Extract the (X, Y) coordinate from the center of the cell holding the provided text.  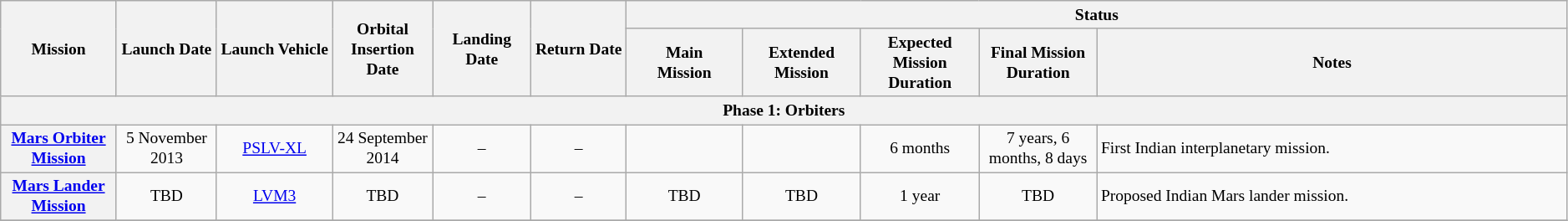
Mars Lander Mission (58, 196)
Mission (58, 49)
Launch Date (166, 49)
PSLV-XL (274, 149)
Proposed Indian Mars lander mission. (1332, 196)
Phase 1: Orbiters (784, 110)
7 years, 6 months, 8 days (1038, 149)
First Indian interplanetary mission. (1332, 149)
Return Date (578, 49)
24 September 2014 (383, 149)
ExtendedMission (801, 62)
Mars Orbiter Mission (58, 149)
Orbital Insertion Date (383, 49)
5 November 2013 (166, 149)
Launch Vehicle (274, 49)
Final MissionDuration (1038, 62)
6 months (919, 149)
Landing Date (481, 49)
1 year (919, 196)
Notes (1332, 62)
LVM3 (274, 196)
Status (1097, 15)
MainMission (685, 62)
Expected MissionDuration (919, 62)
